Detect which cell encompasses the target text, then output its (X, Y) center coordinate. 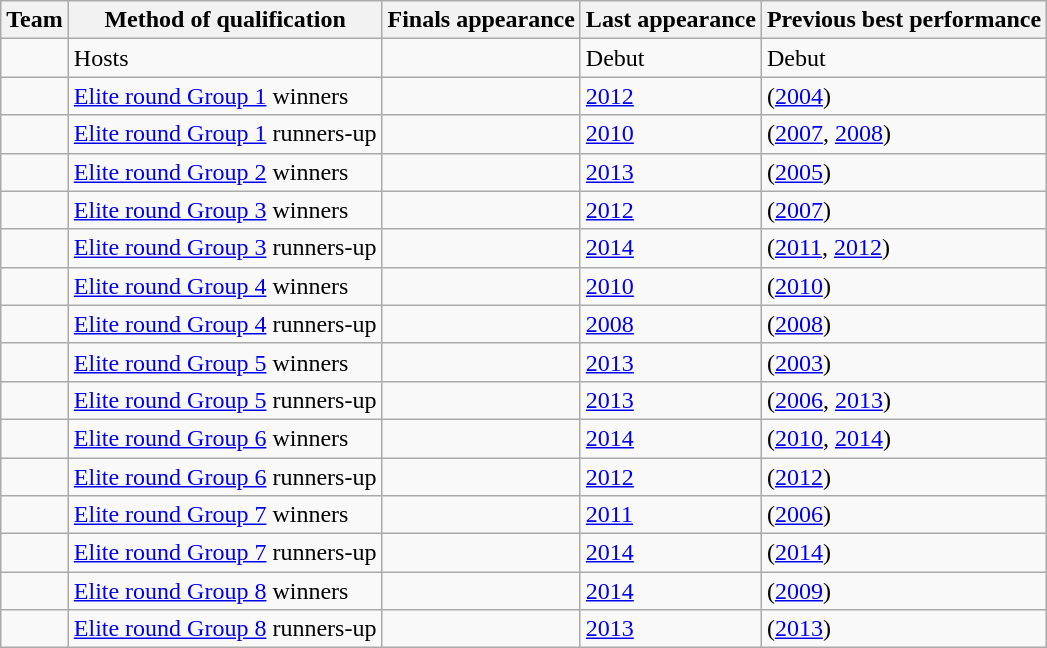
2008 (670, 324)
Elite round Group 3 runners-up (225, 248)
Elite round Group 5 runners-up (225, 400)
(2005) (904, 172)
(2010, 2014) (904, 438)
Elite round Group 6 winners (225, 438)
(2010) (904, 286)
Elite round Group 5 winners (225, 362)
Elite round Group 1 runners-up (225, 134)
Elite round Group 8 runners-up (225, 629)
Elite round Group 4 runners-up (225, 324)
Elite round Group 1 winners (225, 96)
Hosts (225, 58)
(2004) (904, 96)
(2011, 2012) (904, 248)
(2012) (904, 477)
(2003) (904, 362)
2011 (670, 515)
(2013) (904, 629)
Elite round Group 7 winners (225, 515)
(2007) (904, 210)
(2007, 2008) (904, 134)
(2008) (904, 324)
(2014) (904, 553)
(2009) (904, 591)
Elite round Group 6 runners-up (225, 477)
(2006) (904, 515)
(2006, 2013) (904, 400)
Previous best performance (904, 20)
Elite round Group 2 winners (225, 172)
Team (35, 20)
Last appearance (670, 20)
Elite round Group 4 winners (225, 286)
Elite round Group 8 winners (225, 591)
Elite round Group 3 winners (225, 210)
Method of qualification (225, 20)
Finals appearance (481, 20)
Elite round Group 7 runners-up (225, 553)
